Extract the [X, Y] coordinate from the center of the cell holding the provided text.  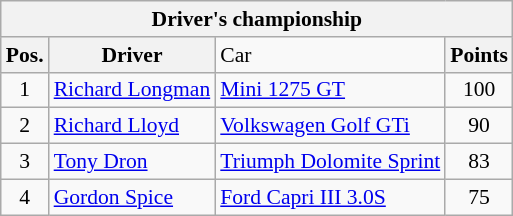
100 [479, 90]
Volkswagen Golf GTi [330, 126]
Pos. [25, 55]
Tony Dron [132, 162]
Gordon Spice [132, 197]
Car [330, 55]
2 [25, 126]
3 [25, 162]
Ford Capri III 3.0S [330, 197]
Richard Lloyd [132, 126]
83 [479, 162]
Driver's championship [257, 19]
1 [25, 90]
Points [479, 55]
Mini 1275 GT [330, 90]
4 [25, 197]
90 [479, 126]
Richard Longman [132, 90]
75 [479, 197]
Driver [132, 55]
Triumph Dolomite Sprint [330, 162]
